Return [x, y] of the center of cell containing provided text 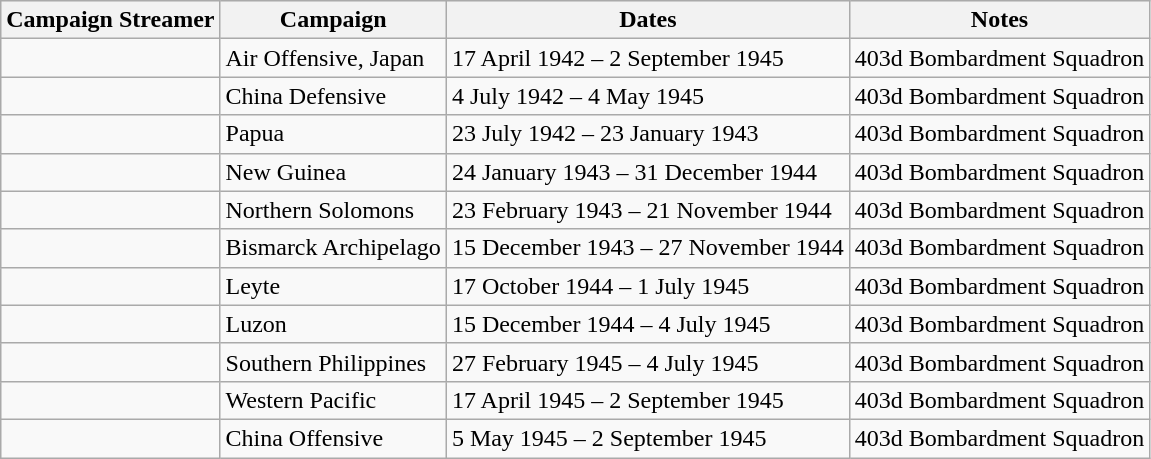
Leyte [333, 286]
Luzon [333, 324]
China Defensive [333, 96]
New Guinea [333, 172]
Papua [333, 134]
Notes [999, 20]
23 July 1942 – 23 January 1943 [648, 134]
24 January 1943 – 31 December 1944 [648, 172]
5 May 1945 – 2 September 1945 [648, 438]
Campaign [333, 20]
Air Offensive, Japan [333, 58]
Northern Solomons [333, 210]
27 February 1945 – 4 July 1945 [648, 362]
China Offensive [333, 438]
15 December 1943 – 27 November 1944 [648, 248]
17 April 1945 – 2 September 1945 [648, 400]
Campaign Streamer [110, 20]
Southern Philippines [333, 362]
Western Pacific [333, 400]
4 July 1942 – 4 May 1945 [648, 96]
17 April 1942 – 2 September 1945 [648, 58]
17 October 1944 – 1 July 1945 [648, 286]
Dates [648, 20]
23 February 1943 – 21 November 1944 [648, 210]
Bismarck Archipelago [333, 248]
15 December 1944 – 4 July 1945 [648, 324]
